Return (x, y) of the center of cell containing provided text 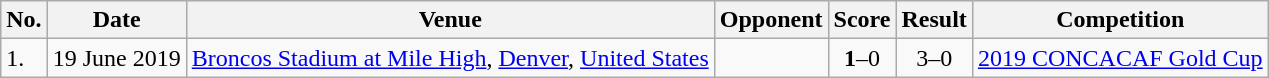
2019 CONCACAF Gold Cup (1120, 58)
Date (116, 20)
Competition (1120, 20)
Venue (450, 20)
19 June 2019 (116, 58)
1–0 (862, 58)
No. (24, 20)
Broncos Stadium at Mile High, Denver, United States (450, 58)
1. (24, 58)
3–0 (934, 58)
Opponent (771, 20)
Result (934, 20)
Score (862, 20)
